Identify which cell holds the provided text, then report its (x, y) central coordinate. 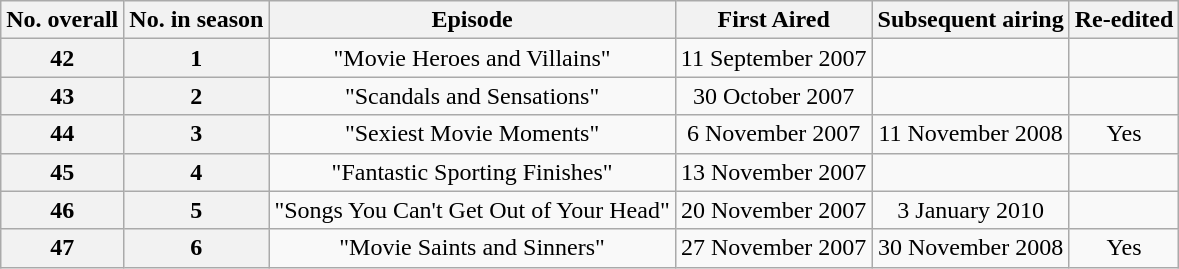
3 (196, 134)
6 (196, 248)
No. overall (62, 20)
3 January 2010 (970, 210)
27 November 2007 (774, 248)
47 (62, 248)
11 September 2007 (774, 58)
No. in season (196, 20)
Re-edited (1124, 20)
First Aired (774, 20)
4 (196, 172)
"Songs You Can't Get Out of Your Head" (472, 210)
45 (62, 172)
"Movie Heroes and Villains" (472, 58)
20 November 2007 (774, 210)
42 (62, 58)
Subsequent airing (970, 20)
"Fantastic Sporting Finishes" (472, 172)
43 (62, 96)
6 November 2007 (774, 134)
1 (196, 58)
30 November 2008 (970, 248)
Episode (472, 20)
"Movie Saints and Sinners" (472, 248)
46 (62, 210)
44 (62, 134)
"Sexiest Movie Moments" (472, 134)
"Scandals and Sensations" (472, 96)
2 (196, 96)
30 October 2007 (774, 96)
11 November 2008 (970, 134)
5 (196, 210)
13 November 2007 (774, 172)
